Pinpoint the cell where the given text exists, returning its (X, Y) midpoint coordinate. 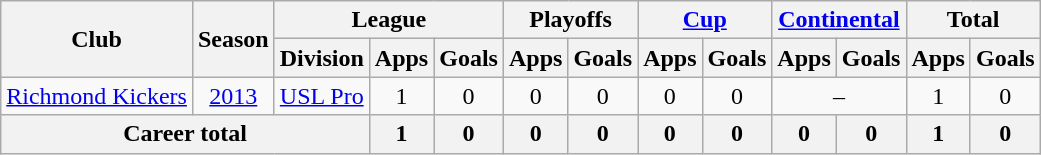
Division (322, 58)
Cup (705, 20)
Club (97, 39)
2013 (233, 96)
League (388, 20)
USL Pro (322, 96)
Playoffs (570, 20)
Season (233, 39)
Richmond Kickers (97, 96)
Total (973, 20)
Career total (186, 134)
Continental (839, 20)
– (839, 96)
